Capture the cell that displays the provided text and extract its (X, Y) central coordinate. 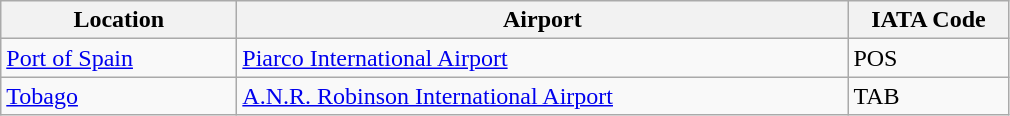
Piarco International Airport (542, 58)
POS (928, 58)
Tobago (119, 96)
Airport (542, 20)
Location (119, 20)
A.N.R. Robinson International Airport (542, 96)
TAB (928, 96)
IATA Code (928, 20)
Port of Spain (119, 58)
